Capture the cell that displays the provided text and extract its [X, Y] central coordinate. 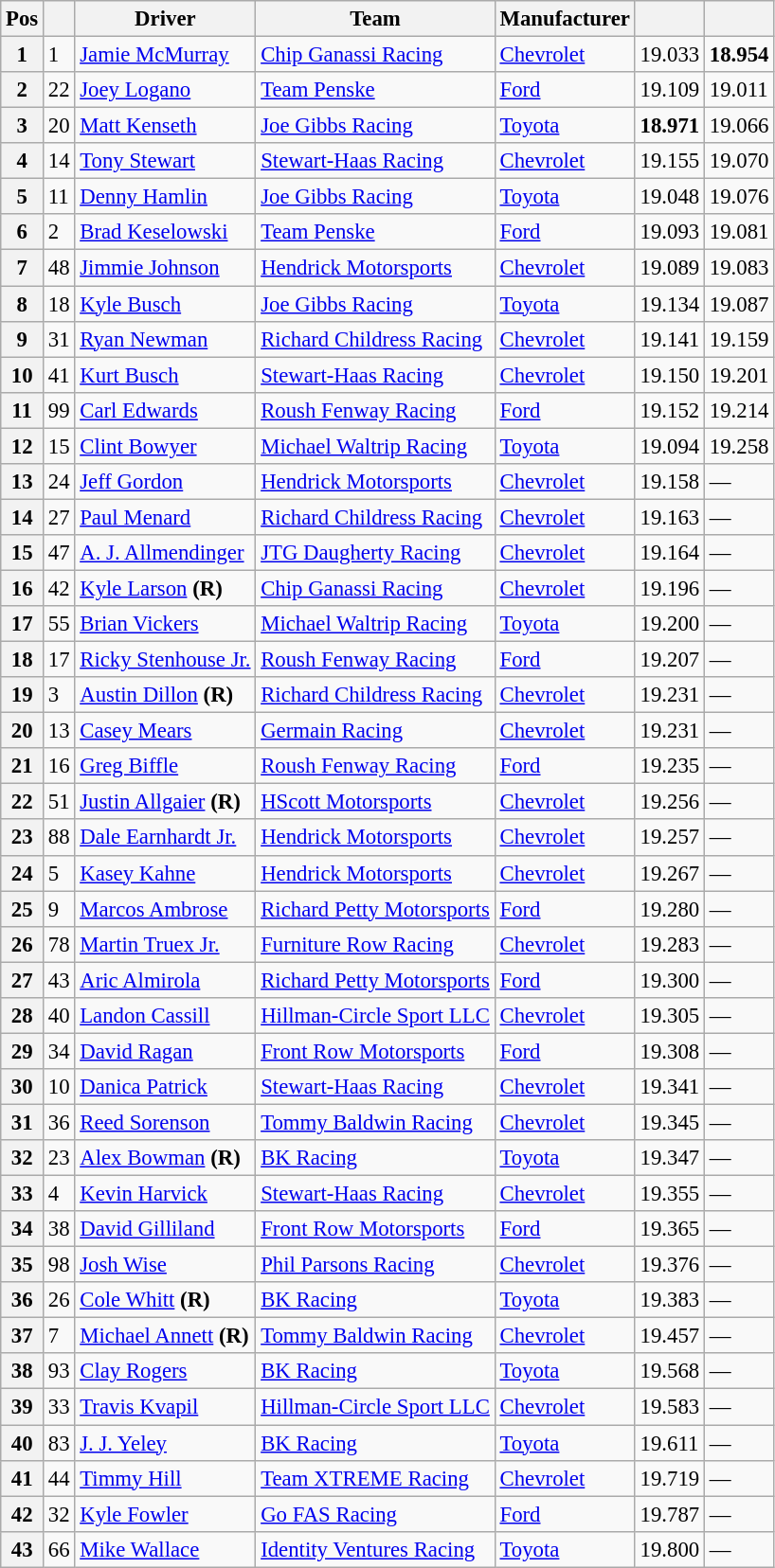
28 [23, 1016]
Greg Biffle [165, 766]
19.383 [669, 1300]
55 [59, 624]
19.207 [669, 660]
Denny Hamlin [165, 197]
19.283 [669, 944]
30 [23, 1087]
19.083 [739, 268]
Kyle Fowler [165, 1514]
8 [23, 304]
19.376 [669, 1265]
39 [23, 1407]
19.094 [669, 446]
19.457 [669, 1336]
19.070 [739, 161]
19.787 [669, 1514]
19.611 [669, 1443]
HScott Motorsports [375, 802]
Identity Ventures Racing [375, 1549]
19.158 [669, 482]
35 [23, 1265]
19.341 [669, 1087]
Brian Vickers [165, 624]
98 [59, 1265]
19.355 [669, 1194]
88 [59, 838]
Joey Logano [165, 90]
66 [59, 1549]
Manufacturer [565, 19]
19.583 [669, 1407]
19.163 [669, 517]
Kyle Larson (R) [165, 588]
19.150 [669, 375]
19.081 [739, 232]
19.305 [669, 1016]
Team [375, 19]
19.087 [739, 304]
19.155 [669, 161]
Pos [23, 19]
19.011 [739, 90]
19.256 [669, 802]
JTG Daugherty Racing [375, 553]
Mike Wallace [165, 1549]
19.258 [739, 446]
29 [23, 1051]
Carl Edwards [165, 410]
David Ragan [165, 1051]
Reed Sorenson [165, 1122]
6 [23, 232]
19 [23, 695]
Kurt Busch [165, 375]
Landon Cassill [165, 1016]
19.719 [669, 1478]
19.066 [739, 126]
Justin Allgaier (R) [165, 802]
Aric Almirola [165, 980]
19.134 [669, 304]
Danica Patrick [165, 1087]
Dale Earnhardt Jr. [165, 838]
19.196 [669, 588]
19.159 [739, 339]
19.093 [669, 232]
48 [59, 268]
19.800 [669, 1549]
Josh Wise [165, 1265]
Cole Whitt (R) [165, 1300]
47 [59, 553]
37 [23, 1336]
Travis Kvapil [165, 1407]
Clay Rogers [165, 1372]
Tony Stewart [165, 161]
Kevin Harvick [165, 1194]
25 [23, 909]
Austin Dillon (R) [165, 695]
18.954 [739, 55]
19.109 [669, 90]
J. J. Yeley [165, 1443]
12 [23, 446]
19.200 [669, 624]
Go FAS Racing [375, 1514]
19.365 [669, 1229]
19.267 [669, 873]
Furniture Row Racing [375, 944]
Kasey Kahne [165, 873]
78 [59, 944]
Jeff Gordon [165, 482]
19.141 [669, 339]
19.257 [669, 838]
19.089 [669, 268]
19.280 [669, 909]
19.201 [739, 375]
19.076 [739, 197]
83 [59, 1443]
19.300 [669, 980]
51 [59, 802]
19.033 [669, 55]
19.214 [739, 410]
Driver [165, 19]
Ricky Stenhouse Jr. [165, 660]
A. J. Allmendinger [165, 553]
Team XTREME Racing [375, 1478]
21 [23, 766]
44 [59, 1478]
Ryan Newman [165, 339]
Jimmie Johnson [165, 268]
Brad Keselowski [165, 232]
19.568 [669, 1372]
19.152 [669, 410]
Alex Bowman (R) [165, 1158]
19.347 [669, 1158]
99 [59, 410]
Matt Kenseth [165, 126]
Paul Menard [165, 517]
19.048 [669, 197]
Clint Bowyer [165, 446]
Timmy Hill [165, 1478]
Casey Mears [165, 731]
David Gilliland [165, 1229]
Michael Annett (R) [165, 1336]
Marcos Ambrose [165, 909]
Germain Racing [375, 731]
19.345 [669, 1122]
Phil Parsons Racing [375, 1265]
19.164 [669, 553]
Jamie McMurray [165, 55]
18.971 [669, 126]
93 [59, 1372]
19.308 [669, 1051]
Martin Truex Jr. [165, 944]
19.235 [669, 766]
Kyle Busch [165, 304]
